Pinpoint the cell where the given text exists, returning its (x, y) midpoint coordinate. 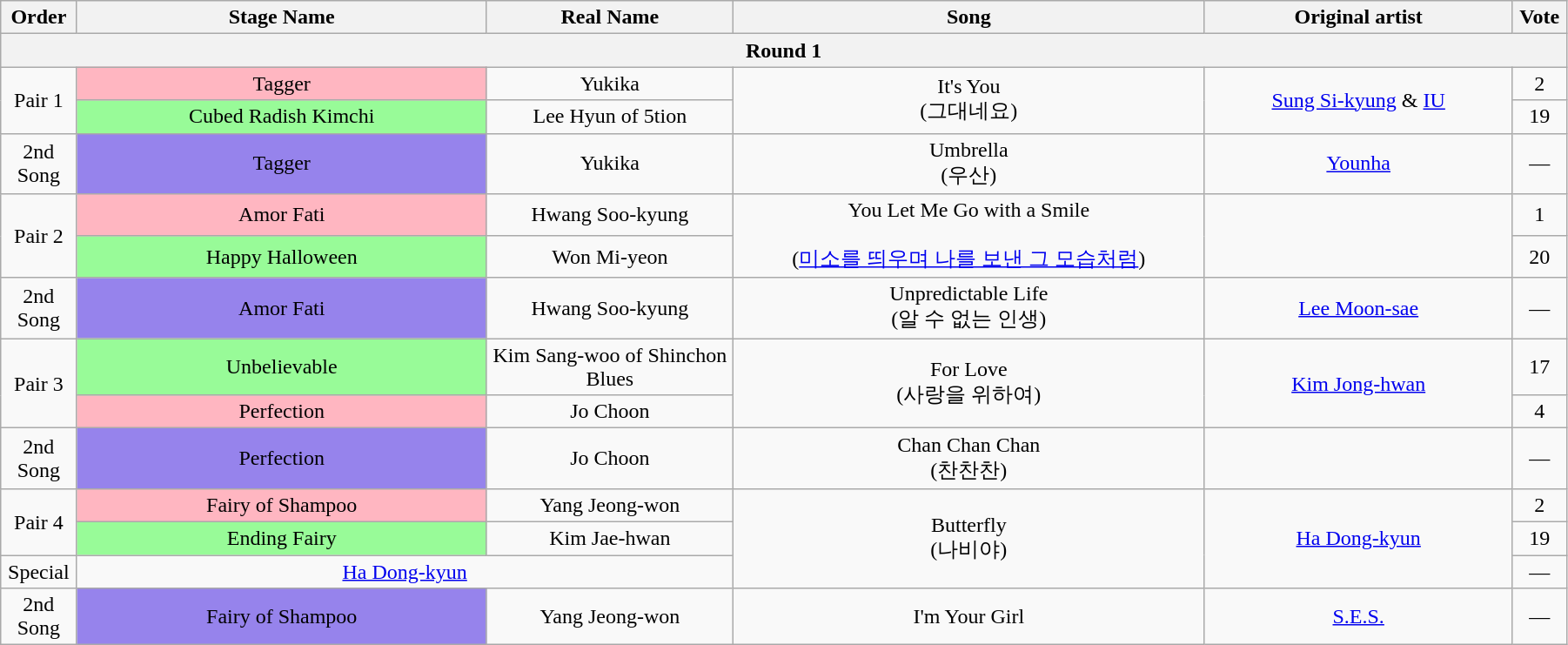
I'm Your Girl (968, 616)
Original artist (1358, 17)
Won Mi-yeon (609, 257)
Vote (1539, 17)
Younha (1358, 164)
Pair 3 (38, 383)
17 (1539, 367)
It's You(그대네요) (968, 100)
Unbelievable (282, 367)
Pair 1 (38, 100)
Kim Sang-woo of Shinchon Blues (609, 367)
Happy Halloween (282, 257)
Lee Moon-sae (1358, 308)
1 (1539, 215)
Cubed Radish Kimchi (282, 117)
Kim Jong-hwan (1358, 383)
Kim Jae-hwan (609, 538)
Real Name (609, 17)
Special (38, 572)
Lee Hyun of 5tion (609, 117)
You Let Me Go with a Smile(미소를 띄우며 나를 보낸 그 모습처럼) (968, 237)
Chan Chan Chan(찬찬찬) (968, 459)
Sung Si-kyung & IU (1358, 100)
Pair 4 (38, 521)
Ending Fairy (282, 538)
Butterfly(나비야) (968, 538)
4 (1539, 412)
Umbrella(우산) (968, 164)
Song (968, 17)
Unpredictable Life(알 수 없는 인생) (968, 308)
Stage Name (282, 17)
Round 1 (784, 50)
S.E.S. (1358, 616)
Pair 2 (38, 237)
20 (1539, 257)
For Love(사랑을 위하여) (968, 383)
Order (38, 17)
